Search for the cell housing the specified text and yield its (x, y) center coordinate. 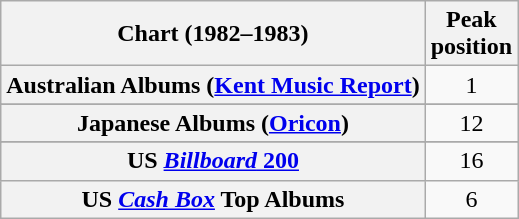
1 (471, 85)
Japanese Albums (Oricon) (213, 123)
16 (471, 161)
Australian Albums (Kent Music Report) (213, 85)
Chart (1982–1983) (213, 34)
US Billboard 200 (213, 161)
6 (471, 199)
12 (471, 123)
Peakposition (471, 34)
US Cash Box Top Albums (213, 199)
